Capture the cell that displays the provided text and extract its (X, Y) central coordinate. 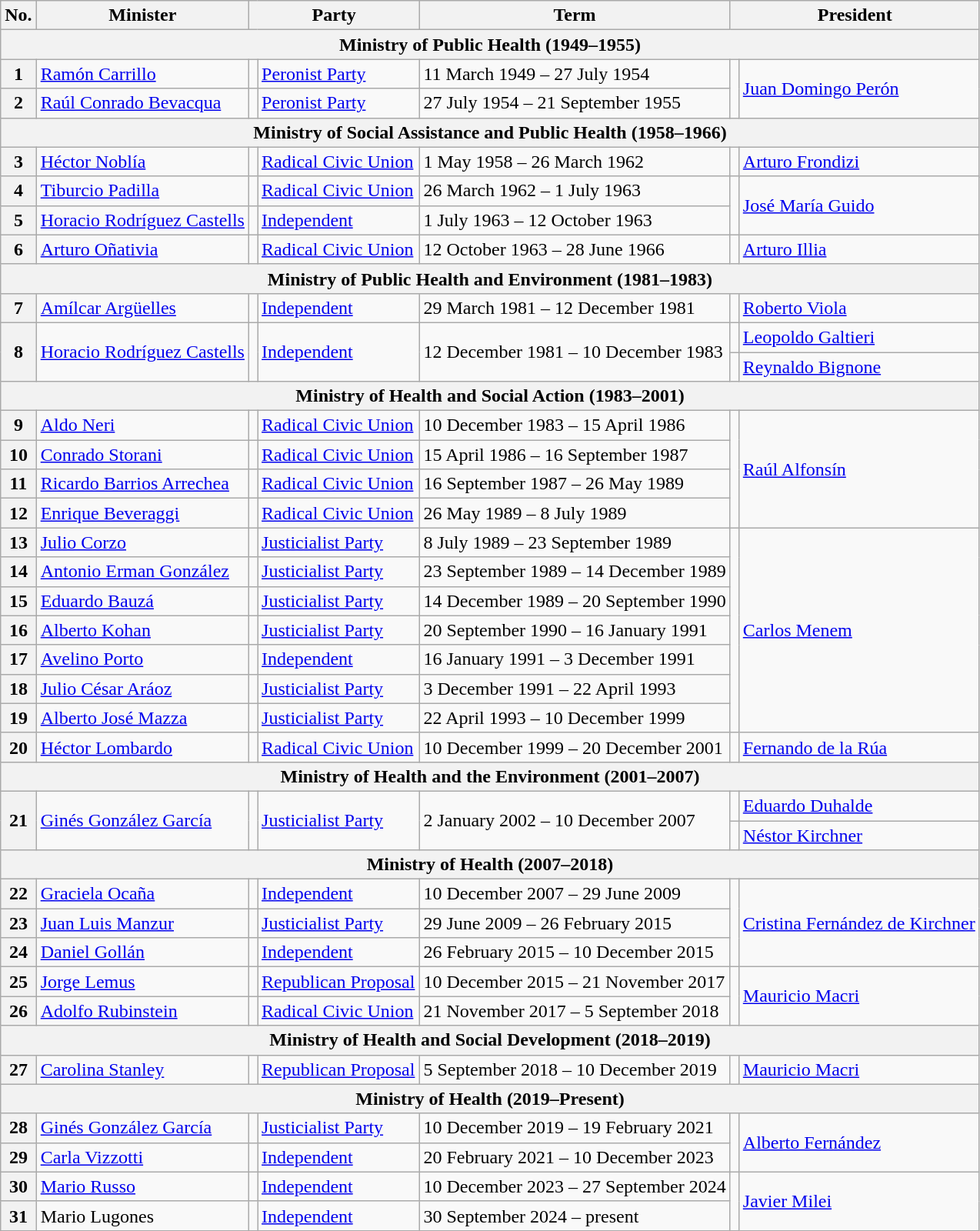
10 December 2007 – 29 June 2009 (575, 894)
Leopoldo Galtieri (858, 337)
19 (18, 718)
10 December 1999 – 20 December 2001 (575, 747)
Party (334, 15)
10 December 2023 – 27 September 2024 (575, 1186)
27 (18, 1069)
17 (18, 659)
Tiburcio Padilla (142, 191)
Antonio Erman González (142, 572)
Ministry of Public Health (1949–1955) (490, 45)
Alberto José Mazza (142, 718)
Roberto Viola (858, 308)
Ministry of Health and Social Action (1983–2001) (490, 396)
Julio César Aráoz (142, 689)
Javier Milei (858, 1201)
30 September 2024 – present (575, 1216)
Adolfo Rubinstein (142, 1011)
1 May 1958 – 26 March 1962 (575, 162)
31 (18, 1216)
Daniel Gollán (142, 952)
Eduardo Duhalde (858, 806)
12 December 1981 – 10 December 1983 (575, 352)
Julio Corzo (142, 542)
20 September 1990 – 16 January 1991 (575, 630)
Juan Domingo Perón (858, 88)
7 (18, 308)
8 (18, 352)
Carlos Menem (858, 630)
26 February 2015 – 10 December 2015 (575, 952)
Arturo Illia (858, 249)
Eduardo Bauzá (142, 601)
Mario Russo (142, 1186)
Arturo Oñativia (142, 249)
23 (18, 923)
22 April 1993 – 10 December 1999 (575, 718)
Raúl Conrado Bevacqua (142, 103)
16 (18, 630)
Reynaldo Bignone (858, 367)
16 January 1991 – 3 December 1991 (575, 659)
28 (18, 1128)
Term (575, 15)
21 November 2017 – 5 September 2018 (575, 1011)
Carla Vizzotti (142, 1157)
Ministry of Health (2007–2018) (490, 865)
Ministry of Health and Social Development (2018–2019) (490, 1040)
11 March 1949 – 27 July 1954 (575, 74)
2 (18, 103)
Avelino Porto (142, 659)
16 September 1987 – 26 May 1989 (575, 484)
11 (18, 484)
Alberto Fernández (858, 1143)
27 July 1954 – 21 September 1955 (575, 103)
24 (18, 952)
29 (18, 1157)
12 October 1963 – 28 June 1966 (575, 249)
Conrado Storani (142, 455)
1 July 1963 – 12 October 1963 (575, 220)
Minister (142, 15)
José María Guido (858, 205)
Cristina Fernández de Kirchner (858, 923)
5 (18, 220)
25 (18, 982)
Jorge Lemus (142, 982)
Arturo Frondizi (858, 162)
23 September 1989 – 14 December 1989 (575, 572)
26 May 1989 – 8 July 1989 (575, 513)
Enrique Beveraggi (142, 513)
Mario Lugones (142, 1216)
Ministry of Public Health and Environment (1981–1983) (490, 279)
Héctor Noblía (142, 162)
Ministry of Social Assistance and Public Health (1958–1966) (490, 132)
13 (18, 542)
Carolina Stanley (142, 1069)
2 January 2002 – 10 December 2007 (575, 820)
President (855, 15)
Fernando de la Rúa (858, 747)
10 (18, 455)
15 (18, 601)
8 July 1989 – 23 September 1989 (575, 542)
Ministry of Health (2019–Present) (490, 1099)
10 December 2019 – 19 February 2021 (575, 1128)
26 (18, 1011)
15 April 1986 – 16 September 1987 (575, 455)
20 February 2021 – 10 December 2023 (575, 1157)
4 (18, 191)
Raúl Alfonsín (858, 469)
Ramón Carrillo (142, 74)
9 (18, 425)
Ricardo Barrios Arrechea (142, 484)
Néstor Kirchner (858, 835)
22 (18, 894)
5 September 2018 – 10 December 2019 (575, 1069)
10 December 1983 – 15 April 1986 (575, 425)
21 (18, 820)
29 March 1981 – 12 December 1981 (575, 308)
10 December 2015 – 21 November 2017 (575, 982)
3 (18, 162)
Juan Luis Manzur (142, 923)
Héctor Lombardo (142, 747)
30 (18, 1186)
No. (18, 15)
3 December 1991 – 22 April 1993 (575, 689)
1 (18, 74)
14 (18, 572)
Aldo Neri (142, 425)
18 (18, 689)
6 (18, 249)
12 (18, 513)
Ministry of Health and the Environment (2001–2007) (490, 776)
Amílcar Argüelles (142, 308)
20 (18, 747)
14 December 1989 – 20 September 1990 (575, 601)
26 March 1962 – 1 July 1963 (575, 191)
Graciela Ocaña (142, 894)
Alberto Kohan (142, 630)
29 June 2009 – 26 February 2015 (575, 923)
